From the cell containing the given text, extract its center point as (x, y) coordinate. 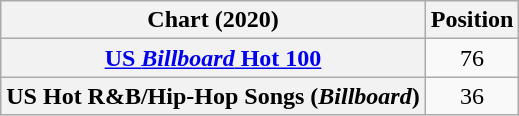
36 (472, 96)
US Hot R&B/Hip-Hop Songs (Billboard) (213, 96)
Chart (2020) (213, 20)
US Billboard Hot 100 (213, 58)
Position (472, 20)
76 (472, 58)
